Provide the [x, y] coordinate of the cell's center where the given text is located.  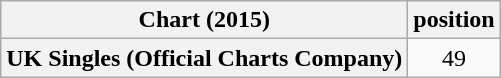
49 [454, 58]
Chart (2015) [204, 20]
position [454, 20]
UK Singles (Official Charts Company) [204, 58]
